Provide the [X, Y] coordinate of the cell's center where the given text is located.  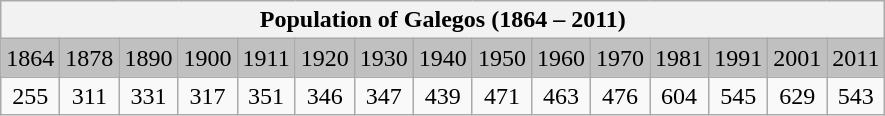
545 [738, 96]
311 [90, 96]
317 [208, 96]
2011 [856, 58]
1930 [384, 58]
1970 [620, 58]
1864 [30, 58]
346 [324, 96]
476 [620, 96]
Population of Galegos (1864 – 2011) [443, 20]
1960 [560, 58]
463 [560, 96]
1981 [680, 58]
543 [856, 96]
331 [148, 96]
1900 [208, 58]
1991 [738, 58]
351 [266, 96]
1950 [502, 58]
255 [30, 96]
604 [680, 96]
1940 [442, 58]
1920 [324, 58]
2001 [798, 58]
1890 [148, 58]
1878 [90, 58]
347 [384, 96]
1911 [266, 58]
629 [798, 96]
471 [502, 96]
439 [442, 96]
